Output the [x, y] coordinate of the center of the cell containing the given text.  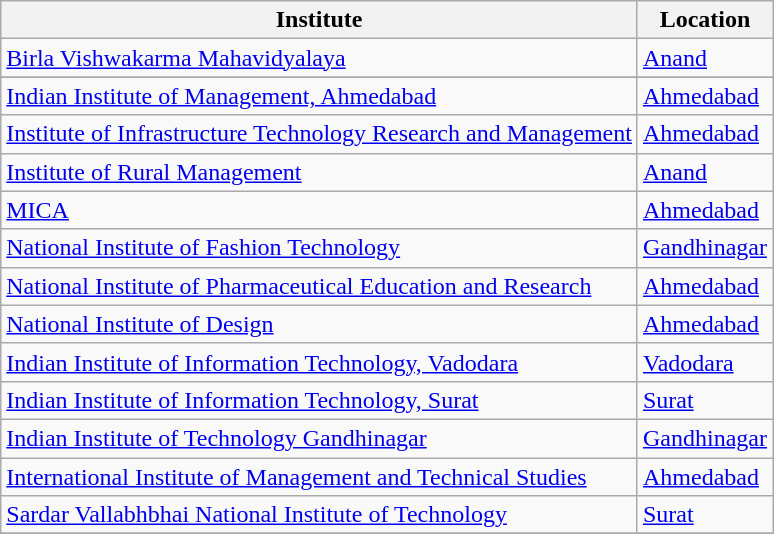
Indian Institute of Technology Gandhinagar [320, 438]
Location [704, 20]
Institute [320, 20]
Birla Vishwakarma Mahavidyalaya [320, 58]
Indian Institute of Management, Ahmedabad [320, 96]
MICA [320, 210]
Indian Institute of Information Technology, Surat [320, 400]
National Institute of Pharmaceutical Education and Research [320, 286]
Institute of Infrastructure Technology Research and Management [320, 134]
Vadodara [704, 362]
Sardar Vallabhbhai National Institute of Technology [320, 515]
Institute of Rural Management [320, 172]
Indian Institute of Information Technology, Vadodara [320, 362]
National Institute of Fashion Technology [320, 248]
International Institute of Management and Technical Studies [320, 477]
National Institute of Design [320, 324]
